Identify which cell holds the provided text, then report its [x, y] central coordinate. 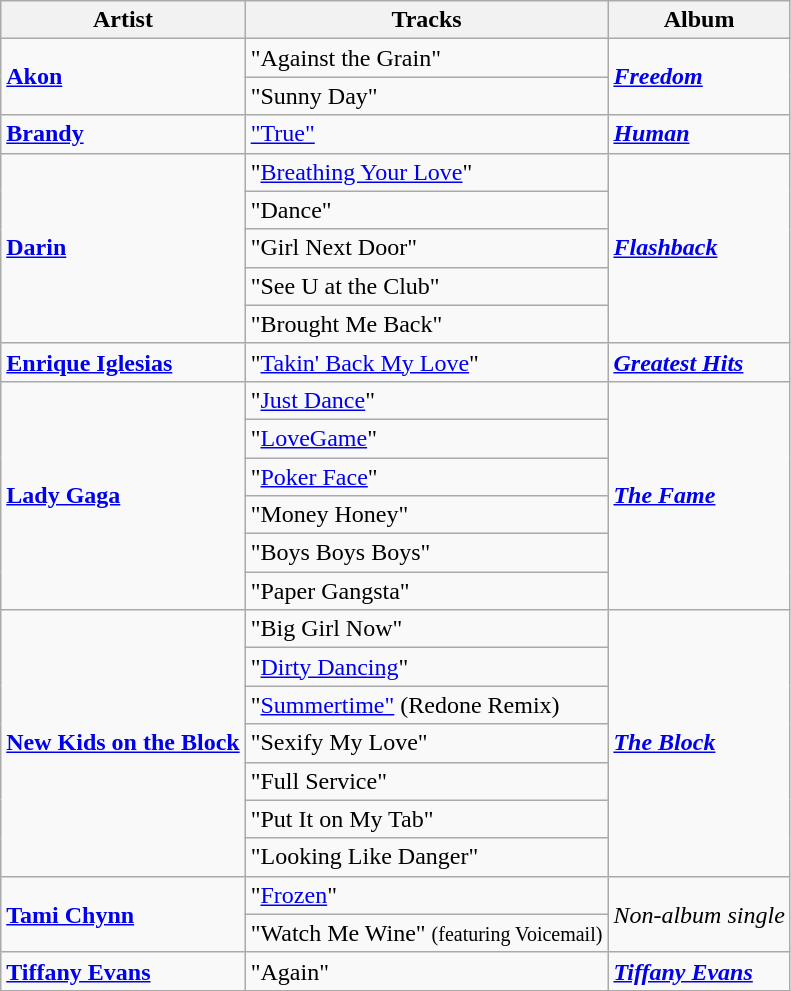
"Big Girl Now" [426, 629]
The Block [699, 743]
"Girl Next Door" [426, 248]
"Boys Boys Boys" [426, 553]
"Sexify My Love" [426, 743]
Non-album single [699, 914]
"True" [426, 134]
Akon [123, 77]
Human [699, 134]
"Paper Gangsta" [426, 591]
Artist [123, 20]
"Summertime" (Redone Remix) [426, 705]
Darin [123, 248]
"Again" [426, 971]
Flashback [699, 248]
Brandy [123, 134]
"Put It on My Tab" [426, 819]
The Fame [699, 495]
Freedom [699, 77]
"Sunny Day" [426, 96]
"Money Honey" [426, 515]
"Frozen" [426, 895]
Tami Chynn [123, 914]
Lady Gaga [123, 495]
Greatest Hits [699, 362]
"Full Service" [426, 781]
Tracks [426, 20]
"Takin' Back My Love" [426, 362]
"Dance" [426, 210]
Album [699, 20]
"Looking Like Danger" [426, 857]
"Dirty Dancing" [426, 667]
"LoveGame" [426, 438]
"Just Dance" [426, 400]
"Against the Grain" [426, 58]
"Poker Face" [426, 477]
Enrique Iglesias [123, 362]
"Watch Me Wine" (featuring Voicemail) [426, 933]
"Brought Me Back" [426, 324]
"Breathing Your Love" [426, 172]
New Kids on the Block [123, 743]
"See U at the Club" [426, 286]
